Scan for the cell matching the given text and deliver its (X, Y) coordinate at center. 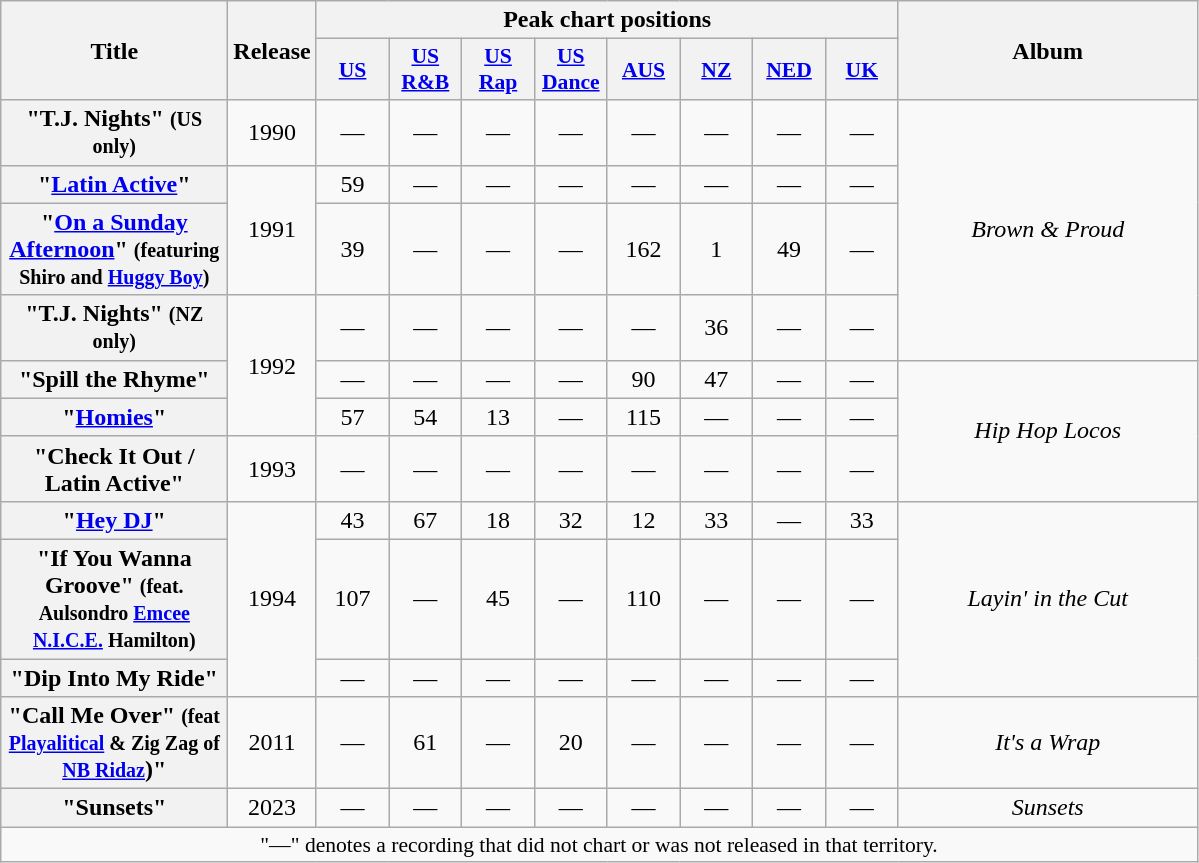
57 (352, 417)
110 (644, 598)
"Hey DJ" (114, 520)
36 (716, 328)
Peak chart positions (607, 20)
39 (352, 249)
"Sunsets" (114, 808)
Sunsets (1048, 808)
45 (498, 598)
18 (498, 520)
"T.J. Nights" (NZ only) (114, 328)
2011 (272, 743)
Brown & Proud (1048, 230)
Title (114, 50)
54 (426, 417)
"On a Sunday Afternoon" (featuring Shiro and Huggy Boy) (114, 249)
59 (352, 184)
Layin' in the Cut (1048, 598)
NED (790, 70)
43 (352, 520)
"Dip Into My Ride" (114, 677)
49 (790, 249)
1992 (272, 366)
"Homies" (114, 417)
162 (644, 249)
67 (426, 520)
47 (716, 379)
UK (862, 70)
13 (498, 417)
61 (426, 743)
90 (644, 379)
107 (352, 598)
US (352, 70)
"Latin Active" (114, 184)
It's a Wrap (1048, 743)
"If You Wanna Groove" (feat. Aulsondro Emcee N.I.C.E. Hamilton) (114, 598)
115 (644, 417)
"Check It Out / Latin Active" (114, 468)
1993 (272, 468)
32 (570, 520)
20 (570, 743)
Hip Hop Locos (1048, 430)
"Spill the Rhyme" (114, 379)
USR&B (426, 70)
1990 (272, 132)
"T.J. Nights" (US only) (114, 132)
1 (716, 249)
"Call Me Over" (feat Playalitical & Zig Zag of NB Ridaz)" (114, 743)
USRap (498, 70)
AUS (644, 70)
1991 (272, 230)
"—" denotes a recording that did not chart or was not released in that territory. (599, 845)
1994 (272, 598)
NZ (716, 70)
Release (272, 50)
2023 (272, 808)
US Dance (570, 70)
Album (1048, 50)
12 (644, 520)
